Identify which cell holds the provided text, then report its (X, Y) central coordinate. 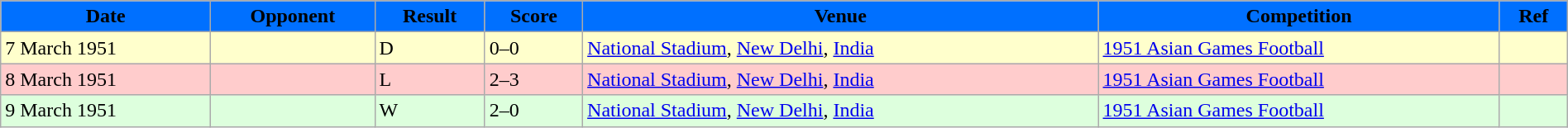
Opponent (293, 17)
Date (106, 17)
7 March 1951 (106, 48)
Score (533, 17)
0–0 (533, 48)
Result (430, 17)
2–3 (533, 79)
8 March 1951 (106, 79)
2–0 (533, 111)
Ref (1533, 17)
Competition (1298, 17)
Venue (840, 17)
9 March 1951 (106, 111)
D (430, 48)
W (430, 111)
L (430, 79)
